For the text-containing cell, return its midpoint in [x, y] coordinate format. 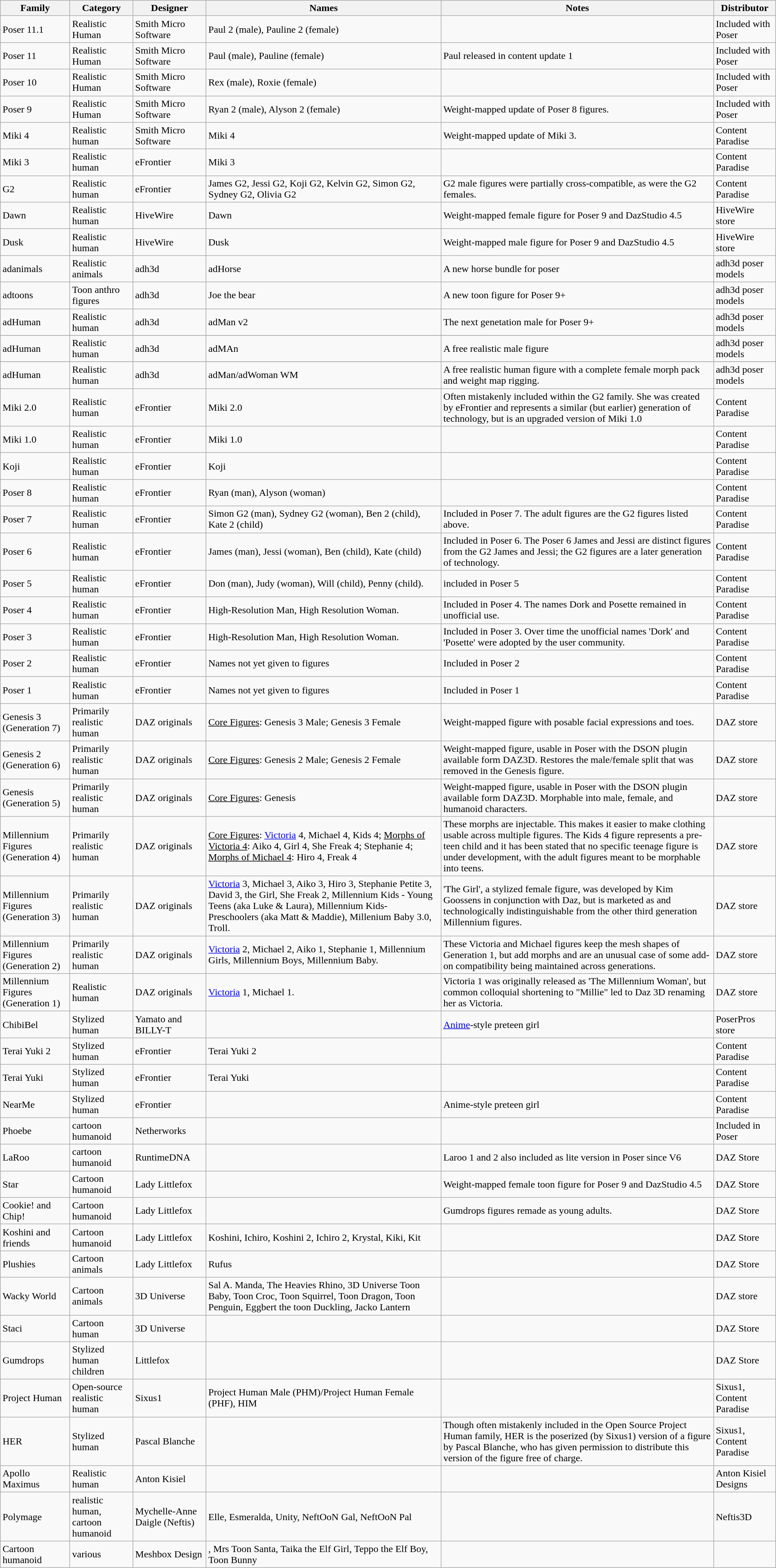
Weight-mapped figure, usable in Poser with the DSON plugin available form DAZ3D. Morphable into male, female, and humanoid characters. [577, 798]
Anton Kisiel Designs [744, 1479]
Plushies [35, 1264]
James (man), Jessi (woman), Ben (child), Kate (child) [324, 551]
Millennium Figures (Generation 4) [35, 846]
A new toon figure for Poser 9+ [577, 295]
Designer [169, 8]
Included in Poser 3. Over time the unofficial names 'Dork' and 'Posette' were adopted by the user community. [577, 637]
Paul (male), Pauline (female) [324, 56]
Weight-mapped update of Miki 3. [577, 136]
Paul released in content update 1 [577, 56]
Ryan (man), Alyson (woman) [324, 493]
Phoebe [35, 1131]
Weight-mapped female figure for Poser 9 and DazStudio 4.5 [577, 215]
HER [35, 1442]
Toon anthro figures [102, 295]
Family [35, 8]
Gumdrops figures remade as young adults. [577, 1211]
Core Figures: Victoria 4, Michael 4, Kids 4; Morphs of Victoria 4: Aiko 4, Girl 4, She Freak 4; Stephanie 4; Morphs of Michael 4: Hiro 4, Freak 4 [324, 846]
Poser 11.1 [35, 29]
Koshini, Ichiro, Koshini 2, Ichiro 2, Krystal, Kiki, Kit [324, 1237]
Victoria 1, Michael 1. [324, 992]
James G2, Jessi G2, Koji G2, Kelvin G2, Simon G2, Sydney G2, Olivia G2 [324, 189]
Included in Poser 4. The names Dork and Posette remained in unofficial use. [577, 610]
Millennium Figures (Generation 2) [35, 955]
adMan v2 [324, 322]
A free realistic human figure with a complete female morph pack and weight map rigging. [577, 376]
included in Poser 5 [577, 583]
Apollo Maximus [35, 1479]
Poser 10 [35, 83]
Victoria 2, Michael 2, Aiko 1, Stephanie 1, Millennium Girls, Millennium Boys, Millennium Baby. [324, 955]
Polymage [35, 1517]
realistic human, cartoon humanoid [102, 1517]
Simon G2 (man), Sydney G2 (woman), Ben 2 (child), Kate 2 (child) [324, 520]
Poser 3 [35, 637]
Pascal Blanche [169, 1442]
Notes [577, 8]
Netherworks [169, 1131]
Laroo 1 and 2 also included as lite version in Poser since V6 [577, 1158]
Anton Kisiel [169, 1479]
Joe the bear [324, 295]
Genesis 3 (Generation 7) [35, 722]
Poser 2 [35, 664]
Rufus [324, 1264]
Poser 7 [35, 520]
A new horse bundle for poser [577, 268]
Project Human [35, 1398]
Weight-mapped male figure for Poser 9 and DazStudio 4.5 [577, 242]
Mychelle-Anne Daigle (Neftis) [169, 1517]
Poser 6 [35, 551]
Sixus1 [169, 1398]
Rex (male), Roxie (female) [324, 83]
Cookie! and Chip! [35, 1211]
Weight-mapped update of Poser 8 figures. [577, 109]
Poser 8 [35, 493]
Core Figures: Genesis 2 Male; Genesis 2 Female [324, 760]
Ryan 2 (male), Alyson 2 (female) [324, 109]
Star [35, 1184]
G2 [35, 189]
Poser 5 [35, 583]
, Mrs Toon Santa, Taika the Elf Girl, Teppo the Elf Boy, Toon Bunny [324, 1555]
Names [324, 8]
Open-source realistic human [102, 1398]
adanimals [35, 268]
Gumdrops [35, 1361]
Included in Poser 7. The adult figures are the G2 figures listed above. [577, 520]
Millennium Figures (Generation 3) [35, 906]
PoserPros store [744, 1024]
Don (man), Judy (woman), Will (child), Penny (child). [324, 583]
Sal A. Manda, The Heavies Rhino, 3D Universe Toon Baby, Toon Croc, Toon Squirrel, Toon Dragon, Toon Penguin, Eggbert the toon Duckling, Jacko Lantern [324, 1296]
Littlefox [169, 1361]
Realistic animals [102, 268]
Koshini and friends [35, 1237]
Staci [35, 1328]
adHorse [324, 268]
NearMe [35, 1105]
Genesis 2 (Generation 6) [35, 760]
LaRoo [35, 1158]
Genesis (Generation 5) [35, 798]
Included in Poser 2 [577, 664]
Included in Poser 1 [577, 690]
The next genetation male for Poser 9+ [577, 322]
RuntimeDNA [169, 1158]
Stylized human children [102, 1361]
ChibiBel [35, 1024]
Poser 11 [35, 56]
Yamato and BILLY-T [169, 1024]
adMan/adWoman WM [324, 376]
Millennium Figures (Generation 1) [35, 992]
Elle, Esmeralda, Unity, NeftOoN Gal, NeftOoN Pal [324, 1517]
Poser 1 [35, 690]
various [102, 1555]
Poser 9 [35, 109]
Distributor [744, 8]
Wacky World [35, 1296]
Weight-mapped female toon figure for Poser 9 and DazStudio 4.5 [577, 1184]
adMAn [324, 349]
Cartoon human [102, 1328]
Project Human Male (PHM)/Project Human Female (PHF), HIM [324, 1398]
Paul 2 (male), Pauline 2 (female) [324, 29]
Neftis3D [744, 1517]
Meshbox Design [169, 1555]
Category [102, 8]
Included in Poser [744, 1131]
Poser 4 [35, 610]
A free realistic male figure [577, 349]
Core Figures: Genesis 3 Male; Genesis 3 Female [324, 722]
Core Figures: Genesis [324, 798]
Weight-mapped figure with posable facial expressions and toes. [577, 722]
adtoons [35, 295]
G2 male figures were partially cross-compatible, as were the G2 females. [577, 189]
Victoria 1 was originally released as 'The Millennium Woman', but common colloquial shortening to "Millie" led to Daz 3D renaming her as Victoria. [577, 992]
